Identify which cell holds the provided text, then report its (X, Y) central coordinate. 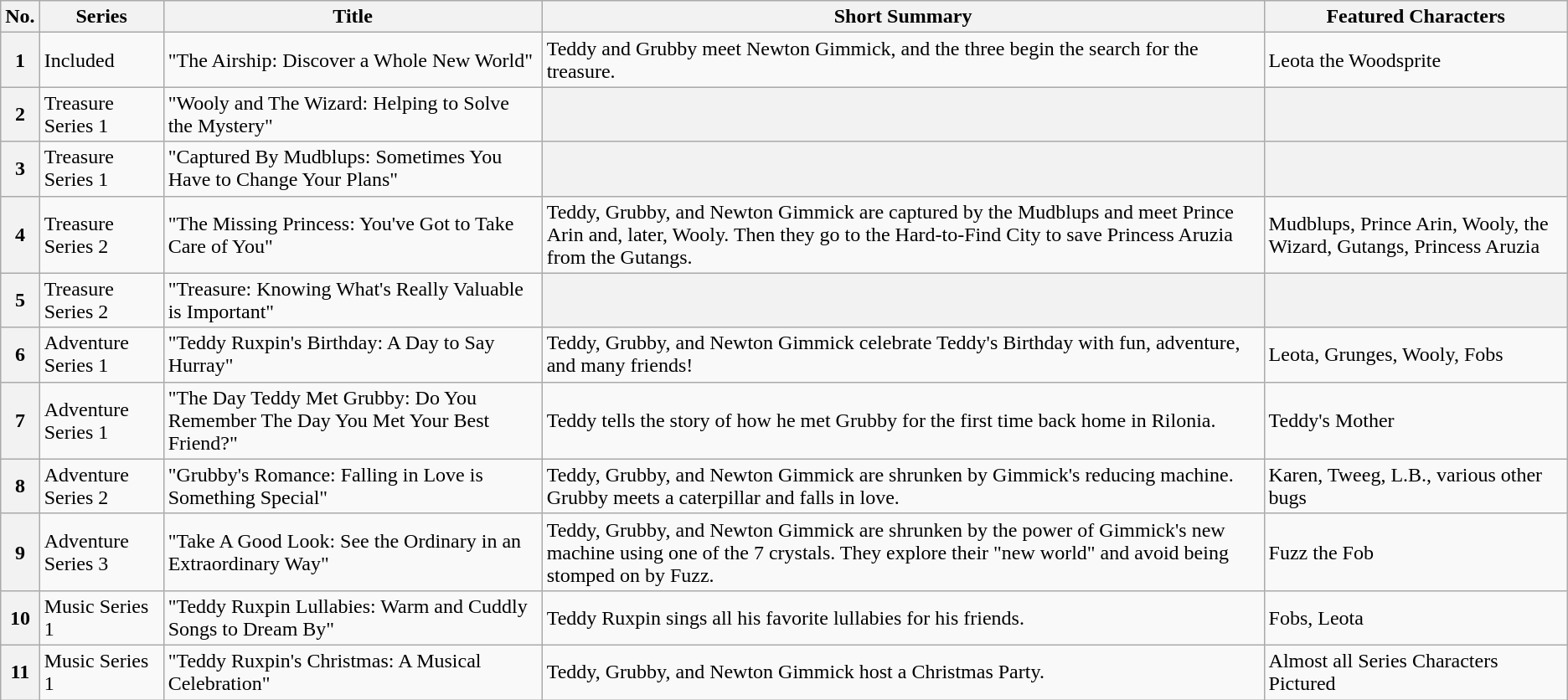
"Treasure: Knowing What's Really Valuable is Important" (353, 300)
8 (20, 486)
5 (20, 300)
Almost all Series Characters Pictured (1416, 672)
11 (20, 672)
Included (101, 60)
Teddy tells the story of how he met Grubby for the first time back home in Rilonia. (903, 420)
Leota, Grunges, Wooly, Fobs (1416, 355)
6 (20, 355)
Adventure Series 3 (101, 552)
Teddy Ruxpin sings all his favorite lullabies for his friends. (903, 618)
Teddy, Grubby, and Newton Gimmick celebrate Teddy's Birthday with fun, adventure, and many friends! (903, 355)
"Grubby's Romance: Falling in Love is Something Special" (353, 486)
10 (20, 618)
3 (20, 169)
"Captured By Mudblups: Sometimes You Have to Change Your Plans" (353, 169)
1 (20, 60)
Teddy's Mother (1416, 420)
Teddy, Grubby, and Newton Gimmick are shrunken by Gimmick's reducing machine. Grubby meets a caterpillar and falls in love. (903, 486)
No. (20, 17)
4 (20, 234)
Fobs, Leota (1416, 618)
Fuzz the Fob (1416, 552)
Short Summary (903, 17)
"Teddy Ruxpin's Birthday: A Day to Say Hurray" (353, 355)
"Teddy Ruxpin's Christmas: A Musical Celebration" (353, 672)
Title (353, 17)
7 (20, 420)
"The Day Teddy Met Grubby: Do You Remember The Day You Met Your Best Friend?" (353, 420)
Teddy and Grubby meet Newton Gimmick, and the three begin the search for the treasure. (903, 60)
9 (20, 552)
Karen, Tweeg, L.B., various other bugs (1416, 486)
"Teddy Ruxpin Lullabies: Warm and Cuddly Songs to Dream By" (353, 618)
2 (20, 114)
"Wooly and The Wizard: Helping to Solve the Mystery" (353, 114)
"The Missing Princess: You've Got to Take Care of You" (353, 234)
Series (101, 17)
Teddy, Grubby, and Newton Gimmick host a Christmas Party. (903, 672)
Featured Characters (1416, 17)
Leota the Woodsprite (1416, 60)
"Take A Good Look: See the Ordinary in an Extraordinary Way" (353, 552)
Mudblups, Prince Arin, Wooly, the Wizard, Gutangs, Princess Aruzia (1416, 234)
"The Airship: Discover a Whole New World" (353, 60)
Adventure Series 2 (101, 486)
